Detect which cell encompasses the target text, then output its [X, Y] center coordinate. 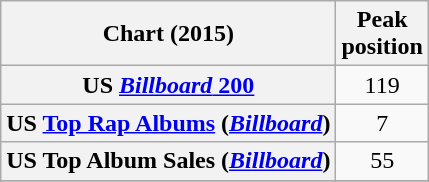
Peakposition [382, 34]
US Top Rap Albums (Billboard) [168, 123]
US Billboard 200 [168, 85]
119 [382, 85]
55 [382, 161]
Chart (2015) [168, 34]
US Top Album Sales (Billboard) [168, 161]
7 [382, 123]
